Identify which cell holds the provided text, then report its [x, y] central coordinate. 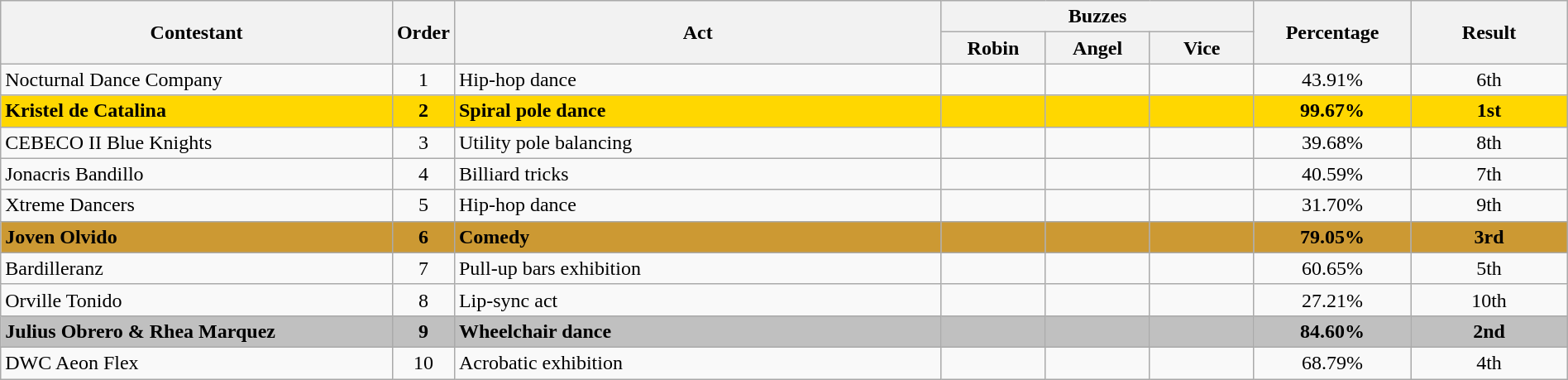
10th [1489, 300]
Buzzes [1097, 17]
3 [423, 142]
79.05% [1331, 237]
39.68% [1331, 142]
8th [1489, 142]
Orville Tonido [197, 300]
Vice [1202, 48]
60.65% [1331, 268]
Joven Olvido [197, 237]
5 [423, 205]
DWC Aeon Flex [197, 363]
CEBECO II Blue Knights [197, 142]
Robin [993, 48]
31.70% [1331, 205]
5th [1489, 268]
7 [423, 268]
Percentage [1331, 32]
99.67% [1331, 111]
1st [1489, 111]
Act [697, 32]
2nd [1489, 331]
Spiral pole dance [697, 111]
Nocturnal Dance Company [197, 79]
40.59% [1331, 174]
1 [423, 79]
6th [1489, 79]
Utility pole balancing [697, 142]
3rd [1489, 237]
2 [423, 111]
Kristel de Catalina [197, 111]
Order [423, 32]
9 [423, 331]
27.21% [1331, 300]
43.91% [1331, 79]
Lip-sync act [697, 300]
Result [1489, 32]
10 [423, 363]
7th [1489, 174]
Contestant [197, 32]
Bardilleranz [197, 268]
Acrobatic exhibition [697, 363]
Julius Obrero & Rhea Marquez [197, 331]
Comedy [697, 237]
Xtreme Dancers [197, 205]
6 [423, 237]
Angel [1097, 48]
68.79% [1331, 363]
4th [1489, 363]
Jonacris Bandillo [197, 174]
4 [423, 174]
Pull-up bars exhibition [697, 268]
84.60% [1331, 331]
8 [423, 300]
9th [1489, 205]
Wheelchair dance [697, 331]
Billiard tricks [697, 174]
